Locate the cell with the specified text and output its (X, Y) center coordinate. 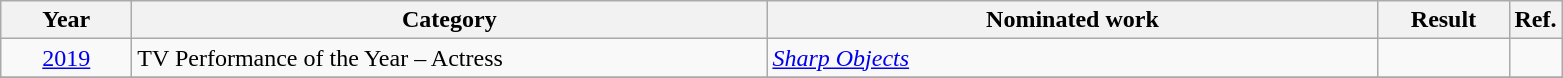
Ref. (1536, 20)
Category (450, 20)
Sharp Objects (1072, 58)
Nominated work (1072, 20)
Year (66, 20)
TV Performance of the Year – Actress (450, 58)
Result (1444, 20)
2019 (66, 58)
